Capture the cell that displays the provided text and extract its (X, Y) central coordinate. 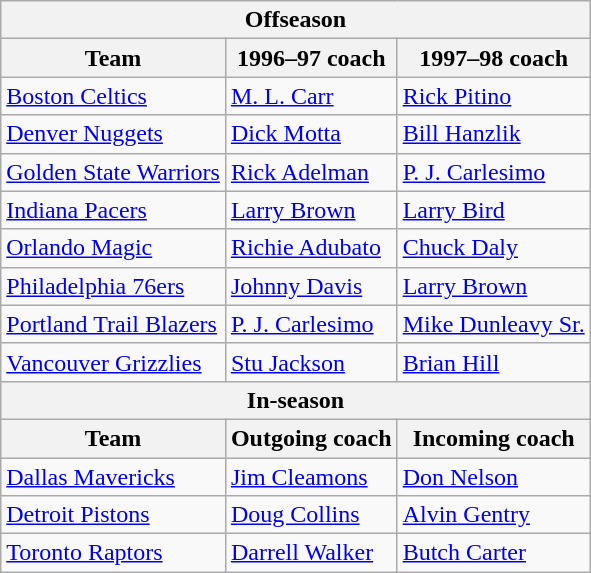
In-season (296, 400)
Butch Carter (494, 553)
Offseason (296, 20)
Denver Nuggets (114, 134)
Rick Adelman (311, 172)
Indiana Pacers (114, 210)
Jim Cleamons (311, 477)
Larry Bird (494, 210)
Boston Celtics (114, 96)
Portland Trail Blazers (114, 324)
Johnny Davis (311, 286)
M. L. Carr (311, 96)
Detroit Pistons (114, 515)
Don Nelson (494, 477)
Toronto Raptors (114, 553)
Richie Adubato (311, 248)
Stu Jackson (311, 362)
Orlando Magic (114, 248)
Chuck Daly (494, 248)
Dallas Mavericks (114, 477)
Vancouver Grizzlies (114, 362)
Dick Motta (311, 134)
Incoming coach (494, 438)
Brian Hill (494, 362)
Outgoing coach (311, 438)
Philadelphia 76ers (114, 286)
Rick Pitino (494, 96)
Doug Collins (311, 515)
Mike Dunleavy Sr. (494, 324)
Golden State Warriors (114, 172)
1996–97 coach (311, 58)
Alvin Gentry (494, 515)
Darrell Walker (311, 553)
Bill Hanzlik (494, 134)
1997–98 coach (494, 58)
